Extract the [X, Y] coordinate from the center of the cell holding the provided text.  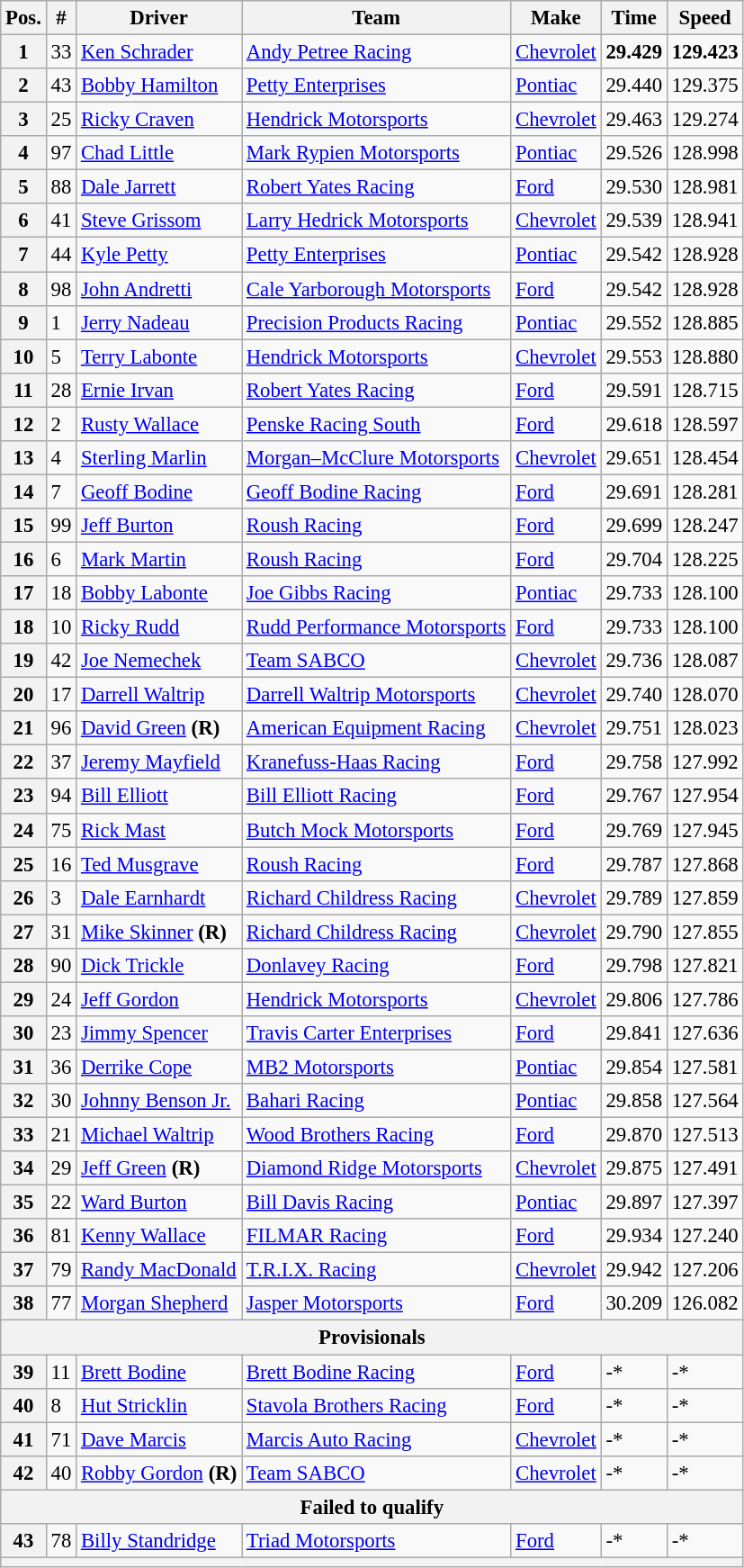
29.552 [633, 322]
128.247 [705, 526]
20 [23, 695]
29.736 [633, 661]
Dave Marcis [159, 1439]
Butch Mock Motorsports [376, 830]
29.704 [633, 559]
129.423 [705, 52]
Ward Burton [159, 1203]
Kenny Wallace [159, 1236]
Stavola Brothers Racing [376, 1405]
127.868 [705, 864]
128.070 [705, 695]
90 [61, 966]
Robby Gordon (R) [159, 1473]
Ernie Irvan [159, 390]
Dale Earnhardt [159, 897]
Morgan Shepherd [159, 1304]
Chad Little [159, 153]
Steve Grissom [159, 221]
Darrell Waltrip [159, 695]
77 [61, 1304]
81 [61, 1236]
29.942 [633, 1270]
# [61, 18]
29.429 [633, 52]
Rudd Performance Motorsports [376, 627]
Make [556, 18]
99 [61, 526]
19 [23, 661]
Ricky Rudd [159, 627]
Team [376, 18]
30.209 [633, 1304]
Ted Musgrave [159, 864]
Driver [159, 18]
29.758 [633, 762]
Darrell Waltrip Motorsports [376, 695]
75 [61, 830]
15 [23, 526]
Michael Waltrip [159, 1135]
Jeff Green (R) [159, 1168]
127.954 [705, 797]
97 [61, 153]
38 [23, 1304]
American Equipment Racing [376, 728]
128.880 [705, 356]
Johnny Benson Jr. [159, 1101]
Hut Stricklin [159, 1405]
29.691 [633, 491]
Donlavey Racing [376, 966]
Bobby Labonte [159, 593]
Jasper Motorsports [376, 1304]
Geoff Bodine [159, 491]
Bill Elliott [159, 797]
Jimmy Spencer [159, 1033]
29.841 [633, 1033]
29.870 [633, 1135]
Jeremy Mayfield [159, 762]
Bobby Hamilton [159, 86]
29.651 [633, 458]
29.618 [633, 424]
Kyle Petty [159, 255]
128.981 [705, 187]
127.786 [705, 999]
Brett Bodine [159, 1372]
29.934 [633, 1236]
126.082 [705, 1304]
Penske Racing South [376, 424]
Time [633, 18]
29.463 [633, 120]
128.597 [705, 424]
Larry Hedrick Motorsports [376, 221]
44 [61, 255]
John Andretti [159, 289]
Joe Nemechek [159, 661]
12 [23, 424]
Mike Skinner (R) [159, 932]
128.941 [705, 221]
127.859 [705, 897]
FILMAR Racing [376, 1236]
Mark Martin [159, 559]
88 [61, 187]
Travis Carter Enterprises [376, 1033]
Rick Mast [159, 830]
Randy MacDonald [159, 1270]
29.440 [633, 86]
Brett Bodine Racing [376, 1372]
128.225 [705, 559]
29.751 [633, 728]
29.806 [633, 999]
13 [23, 458]
32 [23, 1101]
Jeff Burton [159, 526]
Ken Schrader [159, 52]
94 [61, 797]
Dale Jarrett [159, 187]
Morgan–McClure Motorsports [376, 458]
128.281 [705, 491]
Wood Brothers Racing [376, 1135]
Failed to qualify [372, 1507]
29.769 [633, 830]
Kranefuss-Haas Racing [376, 762]
127.240 [705, 1236]
127.564 [705, 1101]
Marcis Auto Racing [376, 1439]
128.998 [705, 153]
35 [23, 1203]
Billy Standridge [159, 1541]
Jerry Nadeau [159, 322]
T.R.I.X. Racing [376, 1270]
127.945 [705, 830]
127.513 [705, 1135]
Derrike Cope [159, 1067]
128.023 [705, 728]
29.699 [633, 526]
29.787 [633, 864]
128.885 [705, 322]
Precision Products Racing [376, 322]
27 [23, 932]
127.636 [705, 1033]
29.875 [633, 1168]
79 [61, 1270]
Sterling Marlin [159, 458]
127.491 [705, 1168]
14 [23, 491]
127.821 [705, 966]
98 [61, 289]
29.858 [633, 1101]
Pos. [23, 18]
29.539 [633, 221]
Joe Gibbs Racing [376, 593]
34 [23, 1168]
128.715 [705, 390]
Speed [705, 18]
Ricky Craven [159, 120]
29.798 [633, 966]
29.854 [633, 1067]
Jeff Gordon [159, 999]
Cale Yarborough Motorsports [376, 289]
39 [23, 1372]
29.530 [633, 187]
129.274 [705, 120]
127.206 [705, 1270]
127.581 [705, 1067]
Dick Trickle [159, 966]
Triad Motorsports [376, 1541]
Rusty Wallace [159, 424]
Mark Rypien Motorsports [376, 153]
71 [61, 1439]
Andy Petree Racing [376, 52]
29.767 [633, 797]
29.789 [633, 897]
96 [61, 728]
129.375 [705, 86]
Bahari Racing [376, 1101]
127.855 [705, 932]
Geoff Bodine Racing [376, 491]
26 [23, 897]
29.553 [633, 356]
127.397 [705, 1203]
Bill Davis Racing [376, 1203]
29.526 [633, 153]
Diamond Ridge Motorsports [376, 1168]
29.790 [633, 932]
128.454 [705, 458]
29.897 [633, 1203]
David Green (R) [159, 728]
127.992 [705, 762]
29.591 [633, 390]
Provisionals [372, 1338]
128.087 [705, 661]
Bill Elliott Racing [376, 797]
9 [23, 322]
78 [61, 1541]
MB2 Motorsports [376, 1067]
29.740 [633, 695]
Terry Labonte [159, 356]
